Provide the [X, Y] coordinate of the cell's center where the given text is located.  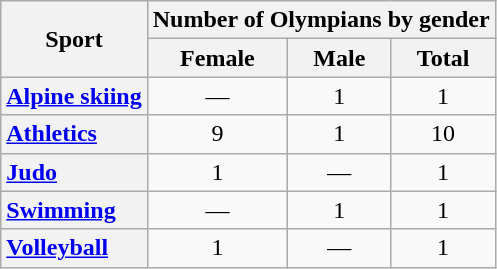
9 [217, 134]
Judo [74, 172]
Male [340, 58]
Athletics [74, 134]
Number of Olympians by gender [321, 20]
Volleyball [74, 248]
Female [217, 58]
Sport [74, 39]
Total [443, 58]
Alpine skiing [74, 96]
10 [443, 134]
Swimming [74, 210]
